Scan for the cell matching the given text and deliver its (x, y) coordinate at center. 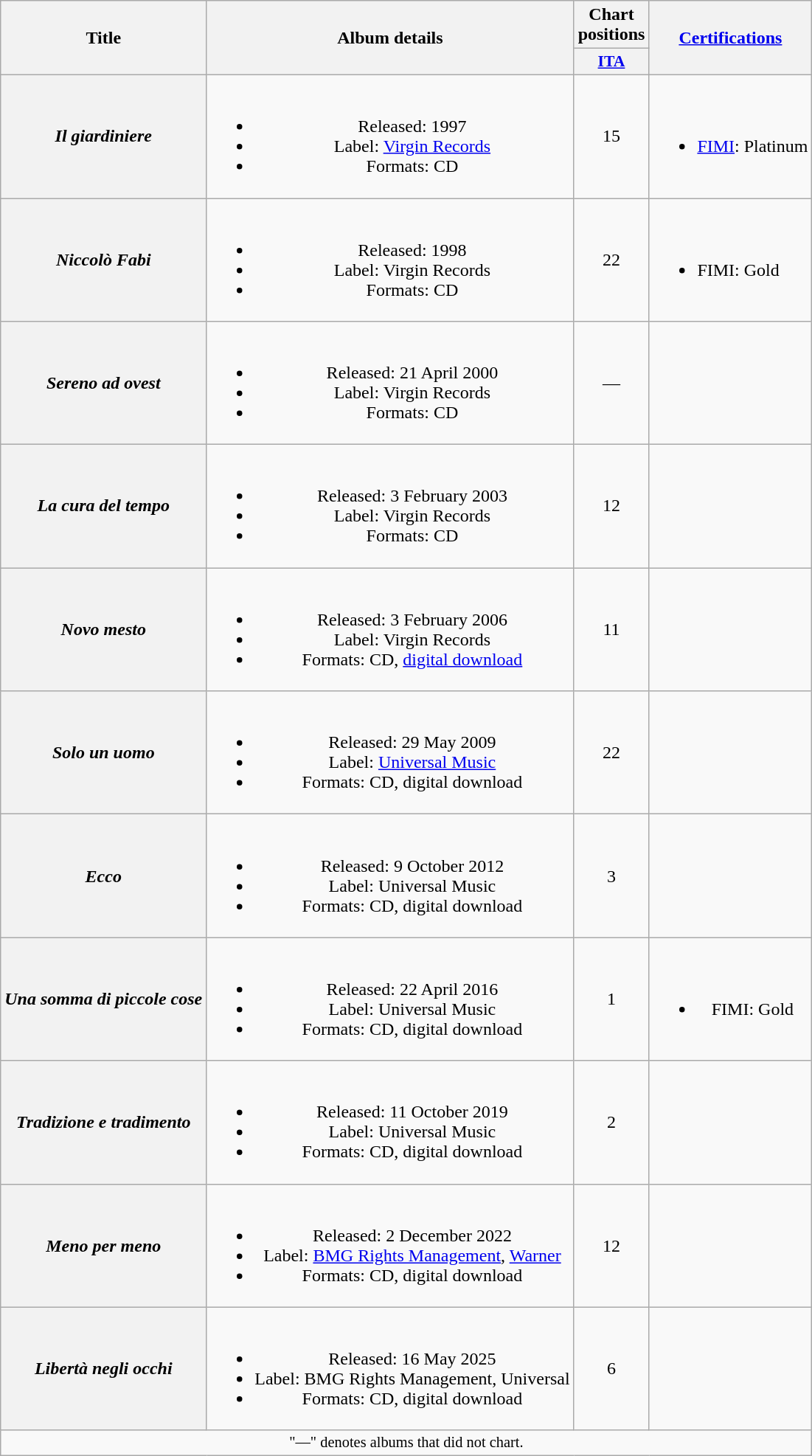
Solo un uomo (103, 752)
— (611, 384)
Tradizione e tradimento (103, 1123)
6 (611, 1369)
Released: 2 December 2022Label: BMG Rights Management, WarnerFormats: CD, digital download (390, 1245)
FIMI: Platinum (730, 136)
Sereno ad ovest (103, 384)
ITA (611, 62)
Released: 9 October 2012Label: Universal MusicFormats: CD, digital download (390, 876)
Released: 1997Label: Virgin RecordsFormats: CD (390, 136)
Ecco (103, 876)
Chart positions (611, 25)
2 (611, 1123)
Released: 3 February 2006Label: Virgin RecordsFormats: CD, digital download (390, 630)
11 (611, 630)
15 (611, 136)
La cura del tempo (103, 506)
Released: 22 April 2016Label: Universal MusicFormats: CD, digital download (390, 999)
Released: 29 May 2009Label: Universal MusicFormats: CD, digital download (390, 752)
Released: 16 May 2025Label: BMG Rights Management, UniversalFormats: CD, digital download (390, 1369)
"—" denotes albums that did not chart. (406, 1443)
Niccolò Fabi (103, 260)
Released: 11 October 2019Label: Universal MusicFormats: CD, digital download (390, 1123)
Novo mesto (103, 630)
Title (103, 38)
Certifications (730, 38)
Album details (390, 38)
Una somma di piccole cose (103, 999)
Released: 1998Label: Virgin RecordsFormats: CD (390, 260)
Released: 21 April 2000Label: Virgin RecordsFormats: CD (390, 384)
Released: 3 February 2003Label: Virgin RecordsFormats: CD (390, 506)
Libertà negli occhi (103, 1369)
1 (611, 999)
Il giardiniere (103, 136)
Meno per meno (103, 1245)
3 (611, 876)
